Capture the cell that displays the provided text and extract its (x, y) central coordinate. 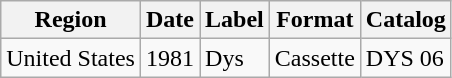
DYS 06 (406, 58)
Label (235, 20)
Cassette (314, 58)
Catalog (406, 20)
United States (71, 58)
Format (314, 20)
Dys (235, 58)
Region (71, 20)
1981 (170, 58)
Date (170, 20)
